Find where the given text appears and provide that cell's center as [x, y] coordinate. 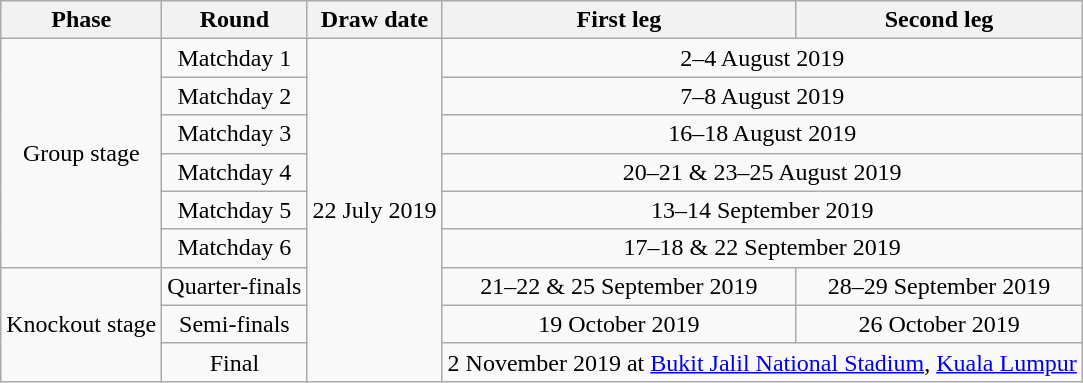
Matchday 3 [234, 134]
19 October 2019 [619, 324]
2–4 August 2019 [762, 58]
Matchday 2 [234, 96]
17–18 & 22 September 2019 [762, 248]
21–22 & 25 September 2019 [619, 286]
Matchday 1 [234, 58]
Matchday 4 [234, 172]
Second leg [940, 20]
20–21 & 23–25 August 2019 [762, 172]
Matchday 6 [234, 248]
22 July 2019 [374, 210]
16–18 August 2019 [762, 134]
Round [234, 20]
Matchday 5 [234, 210]
First leg [619, 20]
13–14 September 2019 [762, 210]
Semi-finals [234, 324]
7–8 August 2019 [762, 96]
Group stage [82, 153]
Draw date [374, 20]
28–29 September 2019 [940, 286]
Phase [82, 20]
Quarter-finals [234, 286]
Knockout stage [82, 324]
Final [234, 362]
2 November 2019 at Bukit Jalil National Stadium, Kuala Lumpur [762, 362]
26 October 2019 [940, 324]
